Extract the (X, Y) coordinate from the center of the cell holding the provided text.  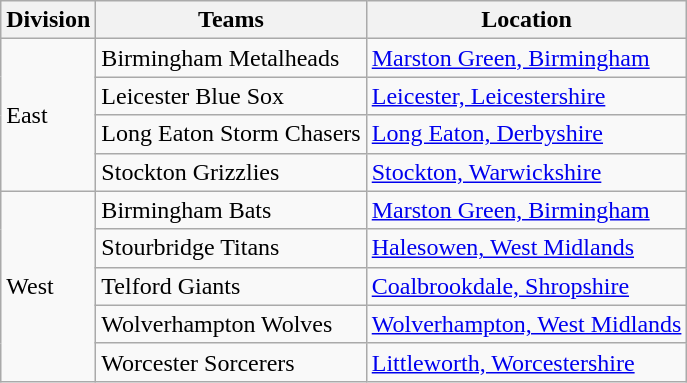
Stockton, Warwickshire (526, 172)
Coalbrookdale, Shropshire (526, 286)
Birmingham Bats (231, 210)
Long Eaton, Derbyshire (526, 134)
Wolverhampton Wolves (231, 324)
West (48, 286)
Worcester Sorcerers (231, 362)
Stourbridge Titans (231, 248)
Location (526, 20)
Leicester, Leicestershire (526, 96)
Littleworth, Worcestershire (526, 362)
Stockton Grizzlies (231, 172)
East (48, 115)
Telford Giants (231, 286)
Leicester Blue Sox (231, 96)
Long Eaton Storm Chasers (231, 134)
Teams (231, 20)
Division (48, 20)
Wolverhampton, West Midlands (526, 324)
Halesowen, West Midlands (526, 248)
Birmingham Metalheads (231, 58)
